Return the [X, Y] coordinate for the center point of the cell that contains the specified text.  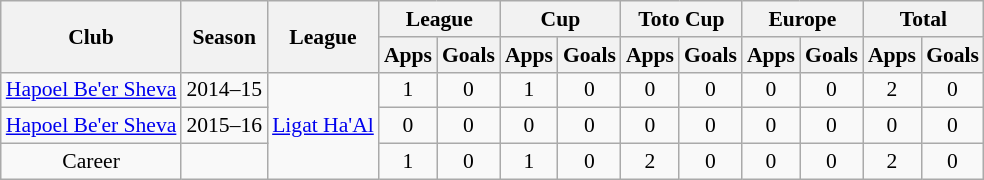
Total [924, 19]
Season [224, 36]
Toto Cup [682, 19]
2015–16 [224, 126]
Europe [802, 19]
2014–15 [224, 90]
Ligat Ha'Al [323, 126]
Career [92, 162]
Cup [560, 19]
Club [92, 36]
